Return (x, y) of the center of cell containing provided text 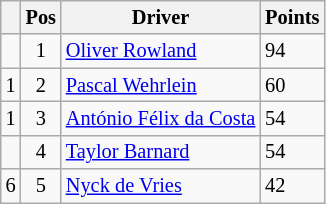
3 (41, 118)
Points (292, 17)
Oliver Rowland (160, 51)
Nyck de Vries (160, 186)
4 (41, 152)
5 (41, 186)
Taylor Barnard (160, 152)
6 (11, 186)
2 (41, 85)
Driver (160, 17)
Pascal Wehrlein (160, 85)
42 (292, 186)
60 (292, 85)
António Félix da Costa (160, 118)
94 (292, 51)
Pos (41, 17)
